For the text-containing cell, return its midpoint in (X, Y) coordinate format. 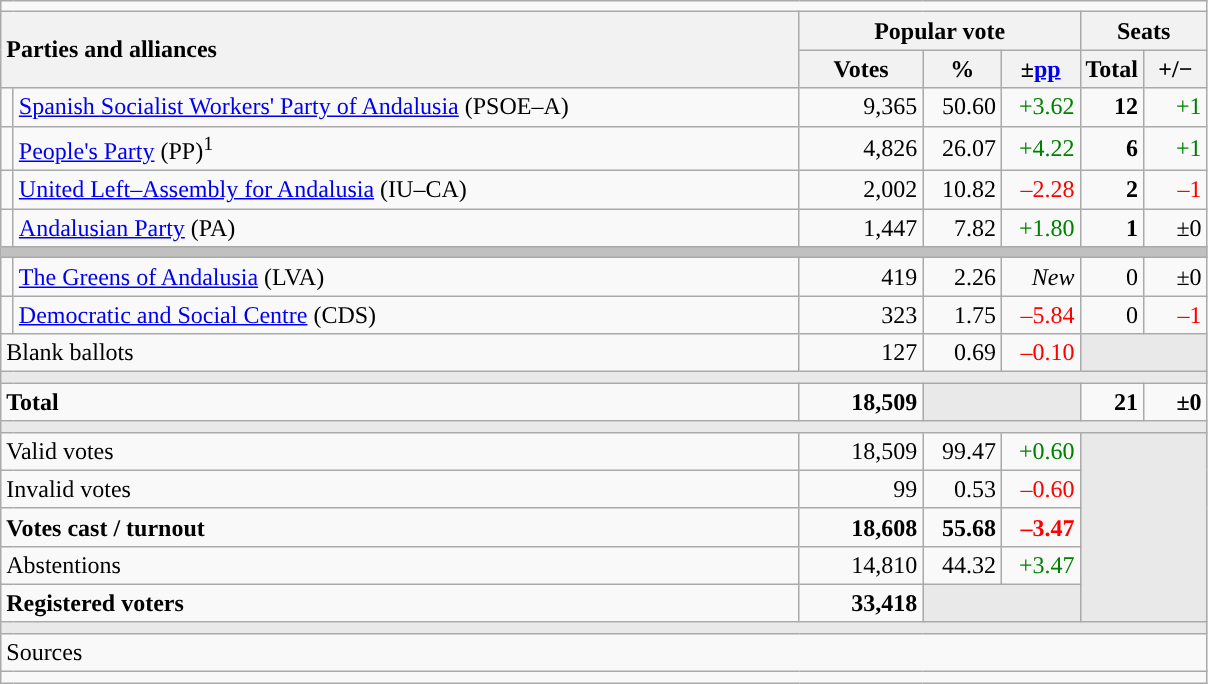
2,002 (861, 190)
–0.60 (1040, 489)
33,418 (861, 603)
% (962, 69)
12 (1112, 107)
–2.28 (1040, 190)
9,365 (861, 107)
Votes (861, 69)
±pp (1040, 69)
1,447 (861, 228)
Seats (1144, 31)
Votes cast / turnout (400, 527)
2.26 (962, 277)
Invalid votes (400, 489)
7.82 (962, 228)
–5.84 (1040, 315)
Abstentions (400, 565)
Andalusian Party (PA) (406, 228)
Sources (604, 652)
323 (861, 315)
21 (1112, 402)
+4.22 (1040, 148)
99 (861, 489)
Parties and alliances (400, 50)
United Left–Assembly for Andalusia (IU–CA) (406, 190)
0.53 (962, 489)
2 (1112, 190)
50.60 (962, 107)
55.68 (962, 527)
99.47 (962, 451)
18,608 (861, 527)
The Greens of Andalusia (LVA) (406, 277)
+3.62 (1040, 107)
14,810 (861, 565)
1 (1112, 228)
Blank ballots (400, 353)
1.75 (962, 315)
+3.47 (1040, 565)
4,826 (861, 148)
Democratic and Social Centre (CDS) (406, 315)
Popular vote (940, 31)
Spanish Socialist Workers' Party of Andalusia (PSOE–A) (406, 107)
26.07 (962, 148)
New (1040, 277)
0.69 (962, 353)
44.32 (962, 565)
10.82 (962, 190)
+/− (1176, 69)
–0.10 (1040, 353)
6 (1112, 148)
+1.80 (1040, 228)
–3.47 (1040, 527)
+0.60 (1040, 451)
People's Party (PP)1 (406, 148)
Valid votes (400, 451)
419 (861, 277)
Registered voters (400, 603)
127 (861, 353)
